Output the (x, y) coordinate of the center of the cell containing the given text.  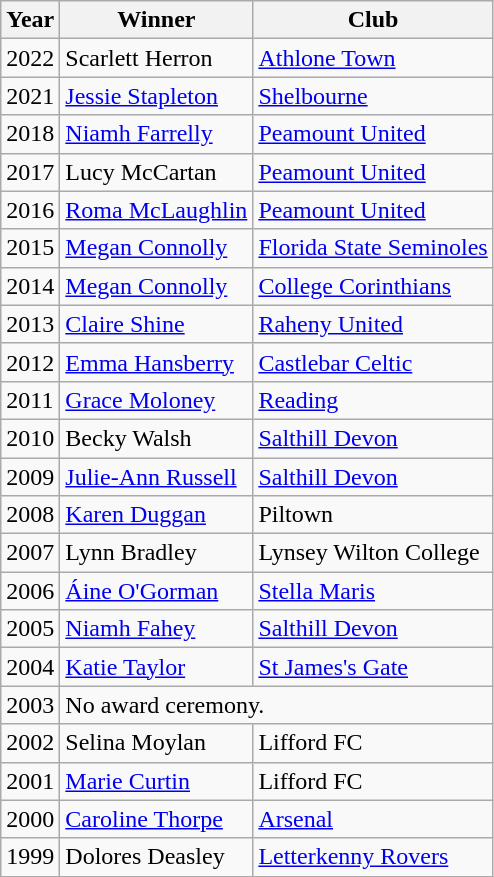
Becky Walsh (156, 438)
Jessie Stapleton (156, 96)
Raheny United (373, 324)
No award ceremony. (276, 705)
Áine O'Gorman (156, 591)
Piltown (373, 515)
Winner (156, 20)
Reading (373, 400)
2009 (30, 477)
2012 (30, 362)
1999 (30, 857)
2016 (30, 210)
2005 (30, 629)
Florida State Seminoles (373, 248)
Niamh Fahey (156, 629)
2017 (30, 172)
Grace Moloney (156, 400)
Marie Curtin (156, 781)
Julie-Ann Russell (156, 477)
2002 (30, 743)
2003 (30, 705)
2011 (30, 400)
Lynn Bradley (156, 553)
Scarlett Herron (156, 58)
Arsenal (373, 819)
2014 (30, 286)
Castlebar Celtic (373, 362)
College Corinthians (373, 286)
2007 (30, 553)
Katie Taylor (156, 667)
2018 (30, 134)
Claire Shine (156, 324)
Emma Hansberry (156, 362)
Lucy McCartan (156, 172)
Stella Maris (373, 591)
Caroline Thorpe (156, 819)
2013 (30, 324)
Letterkenny Rovers (373, 857)
Dolores Deasley (156, 857)
Lynsey Wilton College (373, 553)
2001 (30, 781)
Roma McLaughlin (156, 210)
Niamh Farrelly (156, 134)
2004 (30, 667)
2022 (30, 58)
2000 (30, 819)
Athlone Town (373, 58)
2015 (30, 248)
Year (30, 20)
2010 (30, 438)
2008 (30, 515)
St James's Gate (373, 667)
Karen Duggan (156, 515)
Club (373, 20)
2021 (30, 96)
Shelbourne (373, 96)
2006 (30, 591)
Selina Moylan (156, 743)
